Determine the (X, Y) coordinate at the center of the cell enclosing the given text.  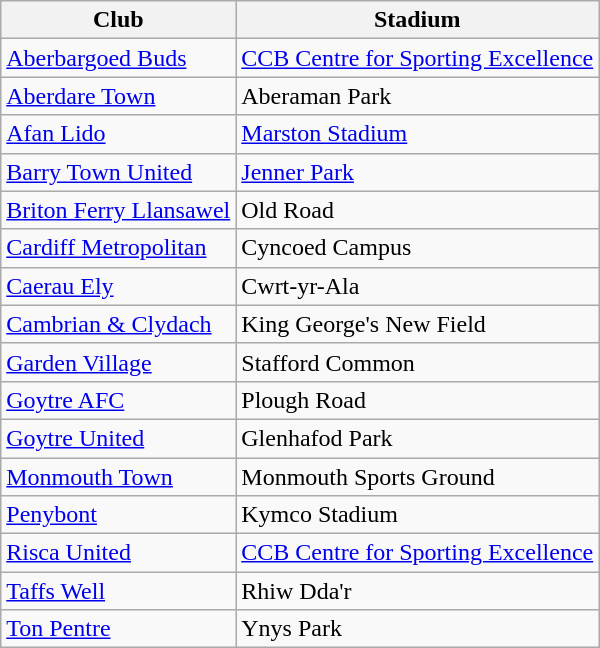
Glenhafod Park (418, 438)
Goytre United (118, 438)
Marston Stadium (418, 134)
Monmouth Sports Ground (418, 477)
Barry Town United (118, 172)
Ton Pentre (118, 629)
Stafford Common (418, 362)
Rhiw Dda'r (418, 591)
Aberdare Town (118, 96)
Penybont (118, 515)
Kymco Stadium (418, 515)
Plough Road (418, 400)
Aberaman Park (418, 96)
Taffs Well (118, 591)
Jenner Park (418, 172)
Afan Lido (118, 134)
King George's New Field (418, 324)
Goytre AFC (118, 400)
Monmouth Town (118, 477)
Cyncoed Campus (418, 248)
Cambrian & Clydach (118, 324)
Risca United (118, 553)
Club (118, 20)
Old Road (418, 210)
Ynys Park (418, 629)
Garden Village (118, 362)
Cwrt-yr-Ala (418, 286)
Aberbargoed Buds (118, 58)
Cardiff Metropolitan (118, 248)
Briton Ferry Llansawel (118, 210)
Stadium (418, 20)
Caerau Ely (118, 286)
